Identify which cell holds the provided text, then report its (X, Y) central coordinate. 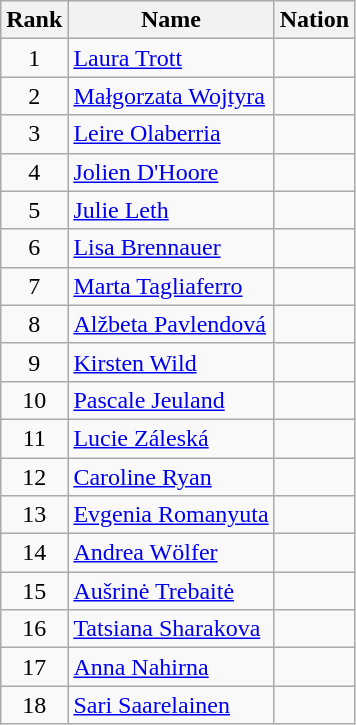
Rank (34, 20)
5 (34, 210)
9 (34, 362)
7 (34, 286)
Marta Tagliaferro (171, 286)
1 (34, 58)
8 (34, 324)
Małgorzata Wojtyra (171, 96)
2 (34, 96)
Tatsiana Sharakova (171, 629)
Julie Leth (171, 210)
Pascale Jeuland (171, 400)
Name (171, 20)
Laura Trott (171, 58)
3 (34, 134)
6 (34, 248)
17 (34, 667)
Evgenia Romanyuta (171, 515)
18 (34, 705)
Alžbeta Pavlendová (171, 324)
Sari Saarelainen (171, 705)
11 (34, 438)
Kirsten Wild (171, 362)
16 (34, 629)
15 (34, 591)
12 (34, 477)
Lisa Brennauer (171, 248)
Leire Olaberria (171, 134)
Anna Nahirna (171, 667)
Andrea Wölfer (171, 553)
4 (34, 172)
10 (34, 400)
Aušrinė Trebaitė (171, 591)
Lucie Záleská (171, 438)
Nation (314, 20)
Jolien D'Hoore (171, 172)
14 (34, 553)
13 (34, 515)
Caroline Ryan (171, 477)
